Detect which cell encompasses the target text, then output its (x, y) center coordinate. 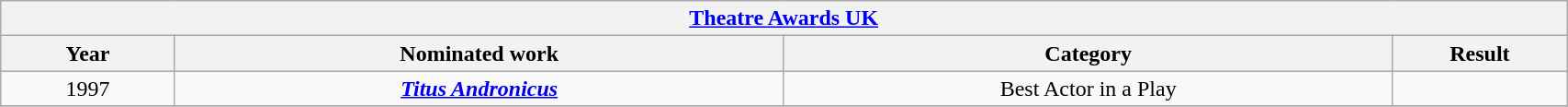
Theatre Awards UK (784, 18)
Category (1088, 53)
Titus Andronicus (479, 89)
Year (88, 53)
1997 (88, 89)
Nominated work (479, 53)
Best Actor in a Play (1088, 89)
Result (1479, 53)
